Return [X, Y] of the center of cell containing provided text 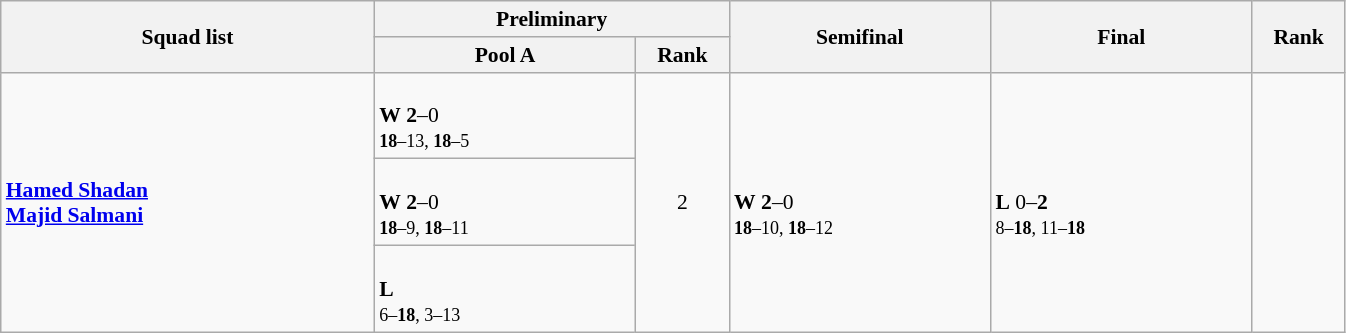
Pool A [504, 55]
Preliminary [552, 19]
Final [1120, 36]
L 0–28–18, 11–18 [1120, 202]
L 6–18, 3–13 [504, 290]
2 [682, 202]
Semifinal [860, 36]
Hamed ShadanMajid Salmani [188, 202]
W 2–018–13, 18–5 [504, 116]
Squad list [188, 36]
W 2–018–10, 18–12 [860, 202]
W 2–018–9, 18–11 [504, 202]
